For the text-containing cell, return its midpoint in [X, Y] coordinate format. 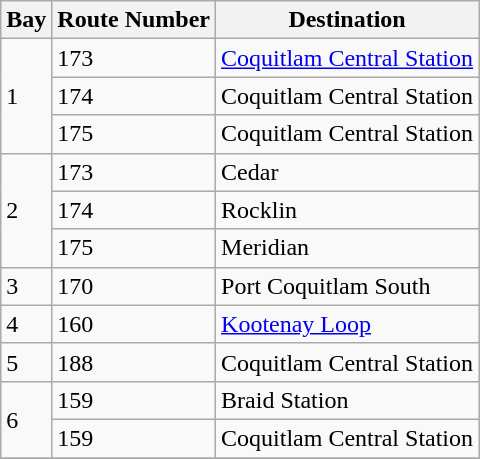
Destination [348, 20]
5 [26, 362]
Port Coquitlam South [348, 286]
Bay [26, 20]
170 [134, 286]
Braid Station [348, 400]
6 [26, 419]
Cedar [348, 172]
Kootenay Loop [348, 324]
2 [26, 210]
Rocklin [348, 210]
Meridian [348, 248]
1 [26, 96]
Route Number [134, 20]
188 [134, 362]
160 [134, 324]
3 [26, 286]
4 [26, 324]
